Search for the cell housing the specified text and yield its (X, Y) center coordinate. 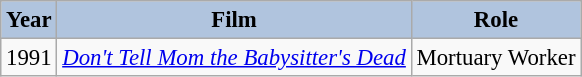
Role (496, 20)
Film (234, 20)
Year (29, 20)
Mortuary Worker (496, 58)
Don't Tell Mom the Babysitter's Dead (234, 58)
1991 (29, 58)
